Pinpoint the cell where the given text exists, returning its [x, y] midpoint coordinate. 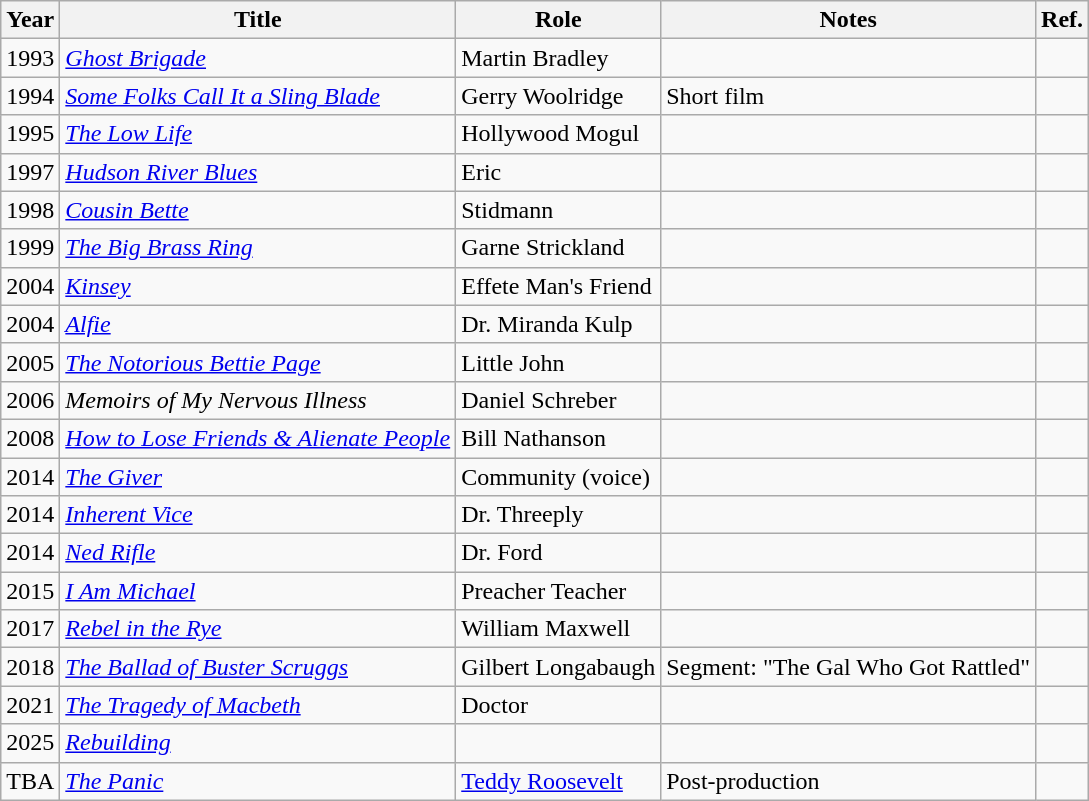
2021 [30, 705]
2008 [30, 438]
Alfie [258, 324]
Effete Man's Friend [558, 286]
Role [558, 20]
Eric [558, 172]
Memoirs of My Nervous Illness [258, 400]
Notes [848, 20]
1994 [30, 96]
William Maxwell [558, 629]
Segment: "The Gal Who Got Rattled" [848, 667]
The Notorious Bettie Page [258, 362]
The Panic [258, 781]
1998 [30, 210]
Preacher Teacher [558, 591]
2025 [30, 743]
The Giver [258, 477]
Post-production [848, 781]
Year [30, 20]
How to Lose Friends & Alienate People [258, 438]
The Low Life [258, 134]
Little John [558, 362]
Inherent Vice [258, 515]
Rebuilding [258, 743]
Stidmann [558, 210]
Hollywood Mogul [558, 134]
Kinsey [258, 286]
2018 [30, 667]
The Ballad of Buster Scruggs [258, 667]
Cousin Bette [258, 210]
2017 [30, 629]
The Big Brass Ring [258, 248]
TBA [30, 781]
I Am Michael [258, 591]
Title [258, 20]
Ref. [1062, 20]
Bill Nathanson [558, 438]
Teddy Roosevelt [558, 781]
Doctor [558, 705]
Dr. Ford [558, 553]
Some Folks Call It a Sling Blade [258, 96]
Garne Strickland [558, 248]
1999 [30, 248]
Ghost Brigade [258, 58]
Daniel Schreber [558, 400]
Martin Bradley [558, 58]
Rebel in the Rye [258, 629]
2006 [30, 400]
The Tragedy of Macbeth [258, 705]
Community (voice) [558, 477]
Ned Rifle [258, 553]
Gerry Woolridge [558, 96]
1995 [30, 134]
2005 [30, 362]
Hudson River Blues [258, 172]
Dr. Threeply [558, 515]
Short film [848, 96]
1997 [30, 172]
2015 [30, 591]
Gilbert Longabaugh [558, 667]
1993 [30, 58]
Dr. Miranda Kulp [558, 324]
